Scan for the cell matching the given text and deliver its [x, y] coordinate at center. 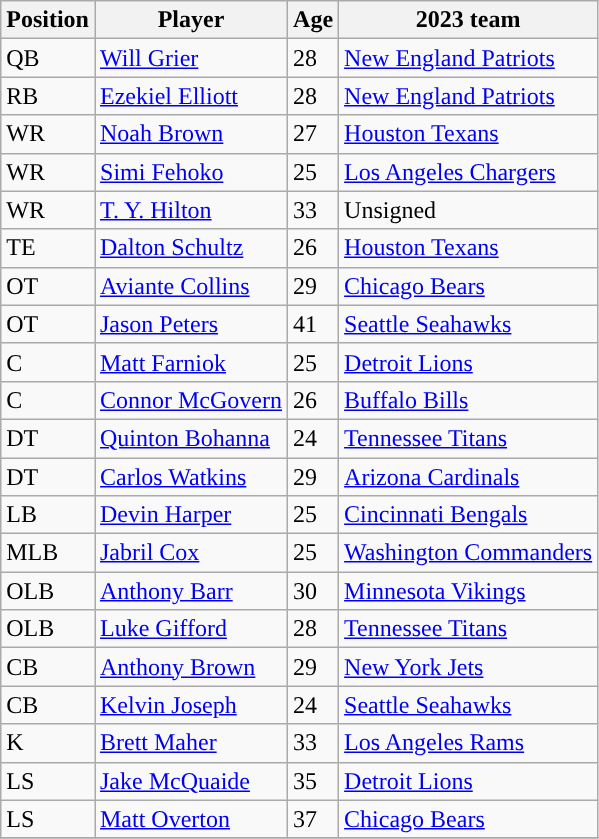
Buffalo Bills [468, 400]
Ezekiel Elliott [190, 96]
Player [190, 20]
MLB [48, 553]
27 [314, 134]
Luke Gifford [190, 629]
New York Jets [468, 667]
Jason Peters [190, 324]
Aviante Collins [190, 286]
Anthony Barr [190, 591]
Quinton Bohanna [190, 438]
37 [314, 819]
Age [314, 20]
T. Y. Hilton [190, 210]
Minnesota Vikings [468, 591]
Los Angeles Chargers [468, 172]
TE [48, 248]
LB [48, 515]
Matt Farniok [190, 362]
Jake McQuaide [190, 781]
Anthony Brown [190, 667]
Matt Overton [190, 819]
Arizona Cardinals [468, 477]
35 [314, 781]
Cincinnati Bengals [468, 515]
Simi Fehoko [190, 172]
2023 team [468, 20]
Jabril Cox [190, 553]
Position [48, 20]
Los Angeles Rams [468, 743]
RB [48, 96]
Washington Commanders [468, 553]
Connor McGovern [190, 400]
30 [314, 591]
Carlos Watkins [190, 477]
Brett Maher [190, 743]
Devin Harper [190, 515]
K [48, 743]
Unsigned [468, 210]
Will Grier [190, 58]
41 [314, 324]
Kelvin Joseph [190, 705]
Dalton Schultz [190, 248]
Noah Brown [190, 134]
QB [48, 58]
